Locate the cell with the specified text and output its (x, y) center coordinate. 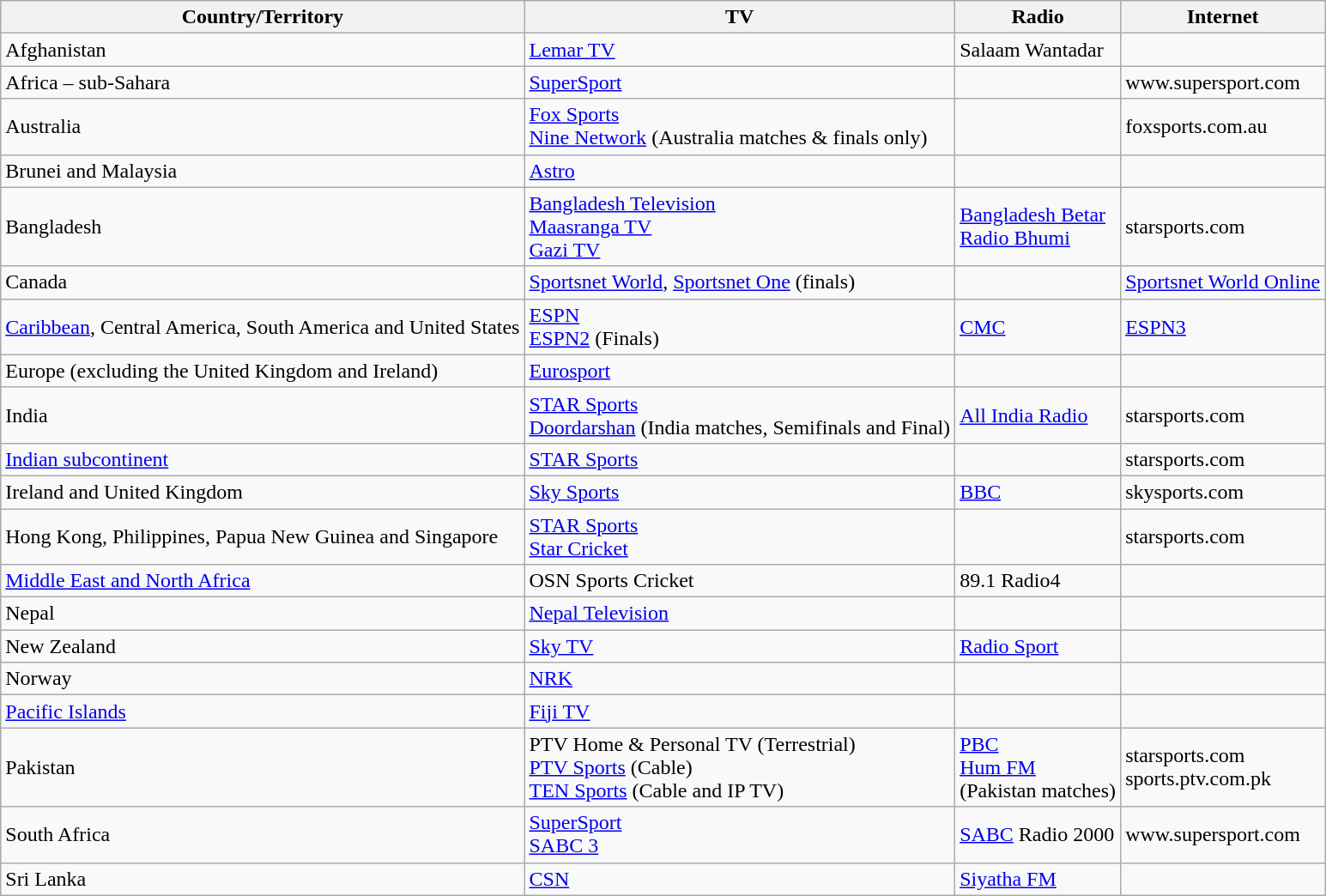
Sri Lanka (263, 879)
New Zealand (263, 646)
Afghanistan (263, 50)
PBC Hum FM (Pakistan matches) (1038, 767)
BBC (1038, 492)
India (263, 415)
Pacific Islands (263, 711)
Caribbean, Central America, South America and United States (263, 326)
OSN Sports Cricket (740, 581)
CSN (740, 879)
Sportsnet World, Sportsnet One (finals) (740, 282)
PTV Home & Personal TV (Terrestrial) PTV Sports (Cable)TEN Sports (Cable and IP TV) (740, 767)
foxsports.com.au (1223, 127)
Siyatha FM (1038, 879)
Hong Kong, Philippines, Papua New Guinea and Singapore (263, 536)
Salaam Wantadar (1038, 50)
Europe (excluding the United Kingdom and Ireland) (263, 371)
Nepal (263, 614)
NRK (740, 679)
SuperSport SABC 3 (740, 834)
SABC Radio 2000 (1038, 834)
Sky Sports (740, 492)
Norway (263, 679)
ESPNESPN2 (Finals) (740, 326)
Bangladesh Betar Radio Bhumi (1038, 227)
Brunei and Malaysia (263, 171)
Canada (263, 282)
Africa – sub-Sahara (263, 82)
Radio Sport (1038, 646)
STAR Sports Star Cricket (740, 536)
TV (740, 17)
Ireland and United Kingdom (263, 492)
Fiji TV (740, 711)
starsports.comsports.ptv.com.pk (1223, 767)
skysports.com (1223, 492)
SuperSport (740, 82)
Astro (740, 171)
Lemar TV (740, 50)
89.1 Radio4 (1038, 581)
STAR Sports Doordarshan (India matches, Semifinals and Final) (740, 415)
Middle East and North Africa (263, 581)
Bangladesh (263, 227)
South Africa (263, 834)
ESPN3 (1223, 326)
STAR Sports (740, 459)
Pakistan (263, 767)
Sky TV (740, 646)
Sportsnet World Online (1223, 282)
Nepal Television (740, 614)
Australia (263, 127)
CMC (1038, 326)
Internet (1223, 17)
Bangladesh Television Maasranga TV Gazi TV (740, 227)
Indian subcontinent (263, 459)
All India Radio (1038, 415)
Eurosport (740, 371)
Fox Sports Nine Network (Australia matches & finals only) (740, 127)
Radio (1038, 17)
Country/Territory (263, 17)
